Search for the cell housing the specified text and yield its [x, y] center coordinate. 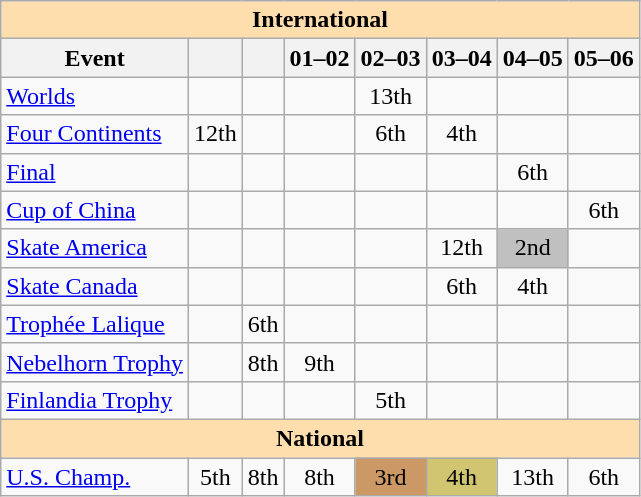
2nd [532, 248]
National [320, 438]
U.S. Champ. [95, 477]
International [320, 20]
Trophée Lalique [95, 324]
Cup of China [95, 210]
Four Continents [95, 134]
Final [95, 172]
Skate Canada [95, 286]
Event [95, 58]
05–06 [604, 58]
03–04 [462, 58]
9th [320, 362]
01–02 [320, 58]
02–03 [390, 58]
04–05 [532, 58]
Skate America [95, 248]
Worlds [95, 96]
Finlandia Trophy [95, 400]
Nebelhorn Trophy [95, 362]
3rd [390, 477]
